Identify which cell holds the provided text, then report its (x, y) central coordinate. 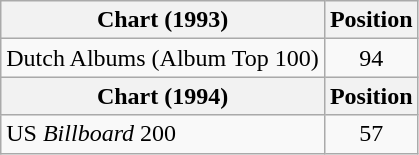
Dutch Albums (Album Top 100) (163, 58)
Chart (1993) (163, 20)
US Billboard 200 (163, 134)
Chart (1994) (163, 96)
94 (371, 58)
57 (371, 134)
